Search for the cell housing the specified text and yield its (X, Y) center coordinate. 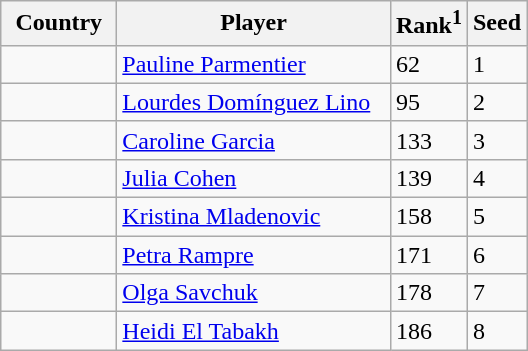
6 (496, 255)
133 (428, 140)
7 (496, 293)
Lourdes Domínguez Lino (254, 102)
Kristina Mladenovic (254, 217)
3 (496, 140)
95 (428, 102)
2 (496, 102)
186 (428, 331)
Rank1 (428, 24)
Country (59, 24)
8 (496, 331)
171 (428, 255)
1 (496, 64)
139 (428, 178)
Petra Rampre (254, 255)
Player (254, 24)
Julia Cohen (254, 178)
158 (428, 217)
Heidi El Tabakh (254, 331)
Pauline Parmentier (254, 64)
Seed (496, 24)
5 (496, 217)
Caroline Garcia (254, 140)
178 (428, 293)
Olga Savchuk (254, 293)
4 (496, 178)
62 (428, 64)
